Provide the (X, Y) coordinate of the cell's center where the given text is located.  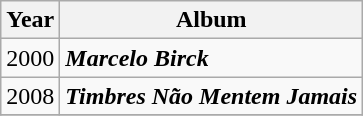
Timbres Não Mentem Jamais (212, 96)
2008 (30, 96)
Marcelo Birck (212, 58)
2000 (30, 58)
Album (212, 20)
Year (30, 20)
